Return the (x, y) coordinate for the center point of the cell that contains the specified text.  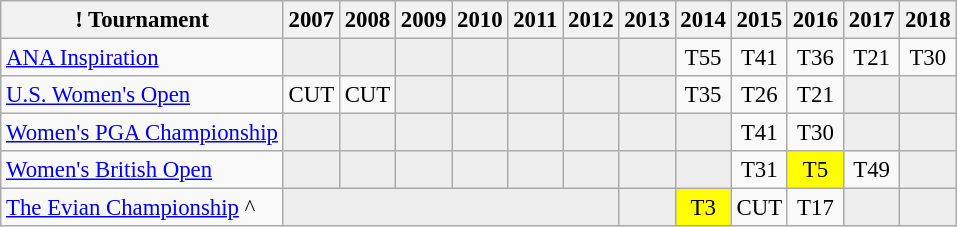
2016 (815, 20)
! Tournament (142, 20)
2018 (928, 20)
T3 (703, 208)
2007 (311, 20)
T17 (815, 208)
2011 (536, 20)
U.S. Women's Open (142, 95)
T31 (759, 170)
2008 (367, 20)
2012 (591, 20)
2015 (759, 20)
Women's British Open (142, 170)
2017 (872, 20)
2010 (480, 20)
The Evian Championship ^ (142, 208)
T36 (815, 58)
T5 (815, 170)
T55 (703, 58)
2013 (647, 20)
T49 (872, 170)
Women's PGA Championship (142, 133)
T35 (703, 95)
T26 (759, 95)
ANA Inspiration (142, 58)
2009 (424, 20)
2014 (703, 20)
